Extract the [X, Y] coordinate from the center of the cell holding the provided text.  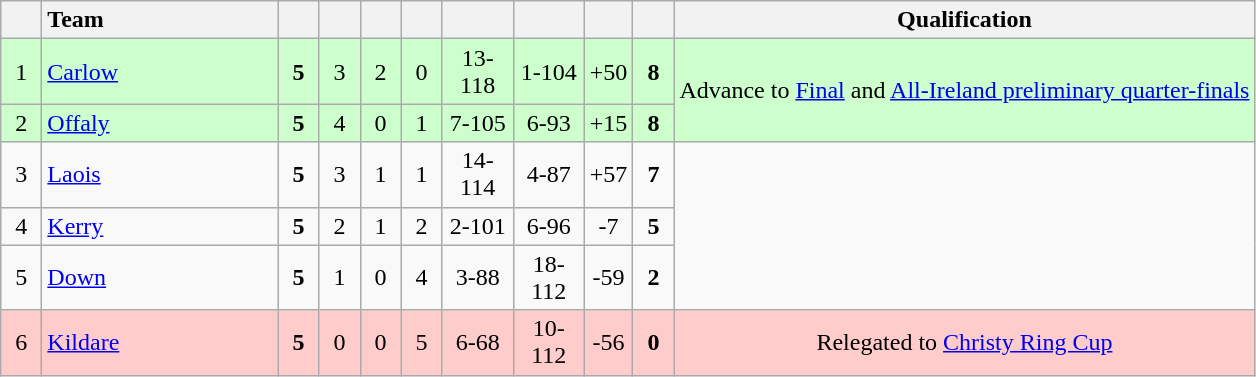
-59 [608, 278]
7 [654, 174]
6-96 [548, 226]
Down [160, 278]
13-118 [478, 72]
6-93 [548, 123]
3-88 [478, 278]
+15 [608, 123]
Laois [160, 174]
-56 [608, 342]
Team [160, 20]
+57 [608, 174]
Offaly [160, 123]
+50 [608, 72]
18-112 [548, 278]
14-114 [478, 174]
Kerry [160, 226]
1-104 [548, 72]
10-112 [548, 342]
Carlow [160, 72]
Qualification [964, 20]
6 [22, 342]
2-101 [478, 226]
4-87 [548, 174]
Relegated to Christy Ring Cup [964, 342]
6-68 [478, 342]
7-105 [478, 123]
Advance to Final and All-Ireland preliminary quarter-finals [964, 90]
-7 [608, 226]
Kildare [160, 342]
